Provide the [X, Y] coordinate of the cell's center where the given text is located.  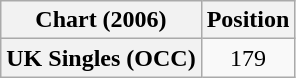
Position [248, 20]
Chart (2006) [101, 20]
179 [248, 58]
UK Singles (OCC) [101, 58]
